Scan for the cell matching the given text and deliver its [X, Y] coordinate at center. 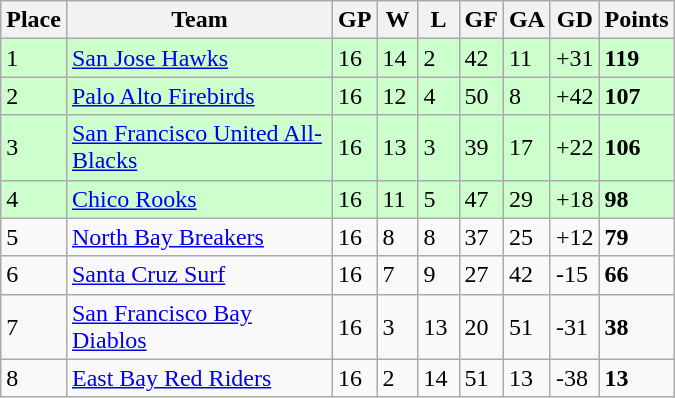
San Francisco Bay Diablos [199, 326]
San Jose Hawks [199, 58]
GP [355, 20]
1 [34, 58]
50 [481, 96]
W [398, 20]
North Bay Breakers [199, 237]
29 [526, 199]
12 [398, 96]
Points [636, 20]
119 [636, 58]
-15 [574, 275]
79 [636, 237]
17 [526, 148]
Palo Alto Firebirds [199, 96]
+42 [574, 96]
25 [526, 237]
East Bay Red Riders [199, 378]
-38 [574, 378]
Chico Rooks [199, 199]
GA [526, 20]
L [438, 20]
-31 [574, 326]
20 [481, 326]
27 [481, 275]
+31 [574, 58]
San Francisco United All-Blacks [199, 148]
+18 [574, 199]
38 [636, 326]
GF [481, 20]
37 [481, 237]
6 [34, 275]
66 [636, 275]
+22 [574, 148]
GD [574, 20]
106 [636, 148]
47 [481, 199]
98 [636, 199]
Place [34, 20]
39 [481, 148]
+12 [574, 237]
107 [636, 96]
Team [199, 20]
Santa Cruz Surf [199, 275]
9 [438, 275]
